Detect which cell encompasses the target text, then output its (x, y) center coordinate. 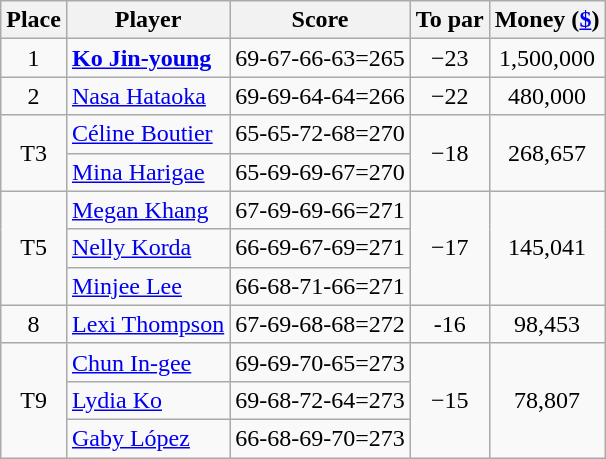
Place (34, 20)
65-65-72-68=270 (320, 134)
1,500,000 (547, 58)
66-69-67-69=271 (320, 248)
69-67-66-63=265 (320, 58)
145,041 (547, 248)
T5 (34, 248)
T9 (34, 400)
69-69-70-65=273 (320, 362)
Lydia Ko (148, 400)
66-68-69-70=273 (320, 438)
Gaby López (148, 438)
8 (34, 324)
78,807 (547, 400)
67-69-68-68=272 (320, 324)
Mina Harigae (148, 172)
66-68-71-66=271 (320, 286)
Minjee Lee (148, 286)
Chun In-gee (148, 362)
Nelly Korda (148, 248)
−17 (450, 248)
1 (34, 58)
98,453 (547, 324)
Megan Khang (148, 210)
−22 (450, 96)
−18 (450, 153)
Ko Jin-young (148, 58)
268,657 (547, 153)
−23 (450, 58)
67-69-69-66=271 (320, 210)
T3 (34, 153)
Money ($) (547, 20)
Nasa Hataoka (148, 96)
2 (34, 96)
To par (450, 20)
69-68-72-64=273 (320, 400)
-16 (450, 324)
69-69-64-64=266 (320, 96)
Player (148, 20)
−15 (450, 400)
Céline Boutier (148, 134)
65-69-69-67=270 (320, 172)
480,000 (547, 96)
Score (320, 20)
Lexi Thompson (148, 324)
